Return the (x, y) coordinate for the center point of the cell that contains the specified text.  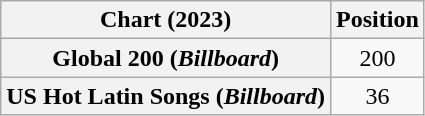
Chart (2023) (166, 20)
36 (378, 96)
US Hot Latin Songs (Billboard) (166, 96)
Global 200 (Billboard) (166, 58)
Position (378, 20)
200 (378, 58)
